Locate the cell with the specified text and output its [X, Y] center coordinate. 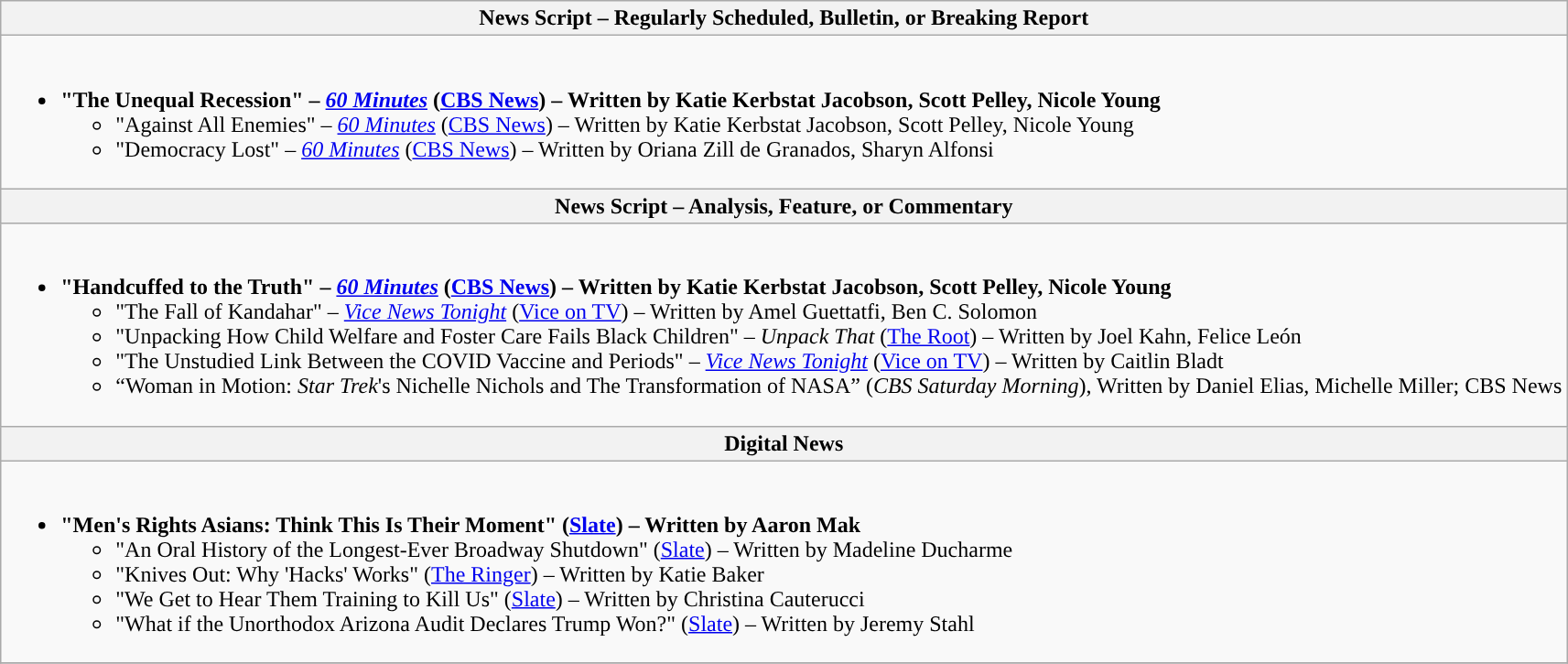
Digital News [784, 443]
News Script – Regularly Scheduled, Bulletin, or Breaking Report [784, 18]
News Script – Analysis, Feature, or Commentary [784, 206]
